Determine the [x, y] coordinate at the center of the cell enclosing the given text.  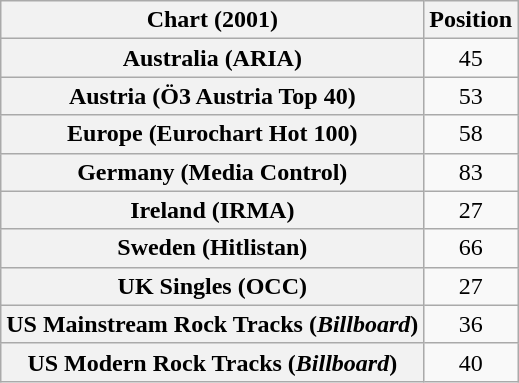
Ireland (IRMA) [212, 210]
Australia (ARIA) [212, 58]
Germany (Media Control) [212, 172]
Austria (Ö3 Austria Top 40) [212, 96]
US Mainstream Rock Tracks (Billboard) [212, 324]
36 [471, 324]
58 [471, 134]
Europe (Eurochart Hot 100) [212, 134]
66 [471, 248]
53 [471, 96]
Chart (2001) [212, 20]
US Modern Rock Tracks (Billboard) [212, 362]
UK Singles (OCC) [212, 286]
83 [471, 172]
45 [471, 58]
40 [471, 362]
Position [471, 20]
Sweden (Hitlistan) [212, 248]
